For the text-containing cell, return its midpoint in (X, Y) coordinate format. 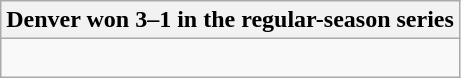
Denver won 3–1 in the regular-season series (230, 20)
